Identify which cell holds the provided text, then report its [X, Y] central coordinate. 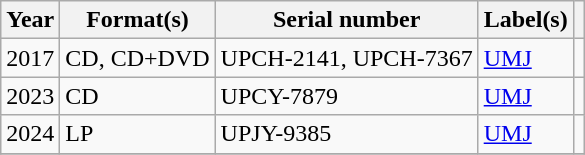
Format(s) [138, 20]
LP [138, 134]
2017 [30, 58]
2023 [30, 96]
CD, CD+DVD [138, 58]
Label(s) [526, 20]
UPCY-7879 [346, 96]
CD [138, 96]
UPJY-9385 [346, 134]
2024 [30, 134]
Year [30, 20]
Serial number [346, 20]
UPCH-2141, UPCH-7367 [346, 58]
